Provide the [X, Y] coordinate of the cell's center where the given text is located.  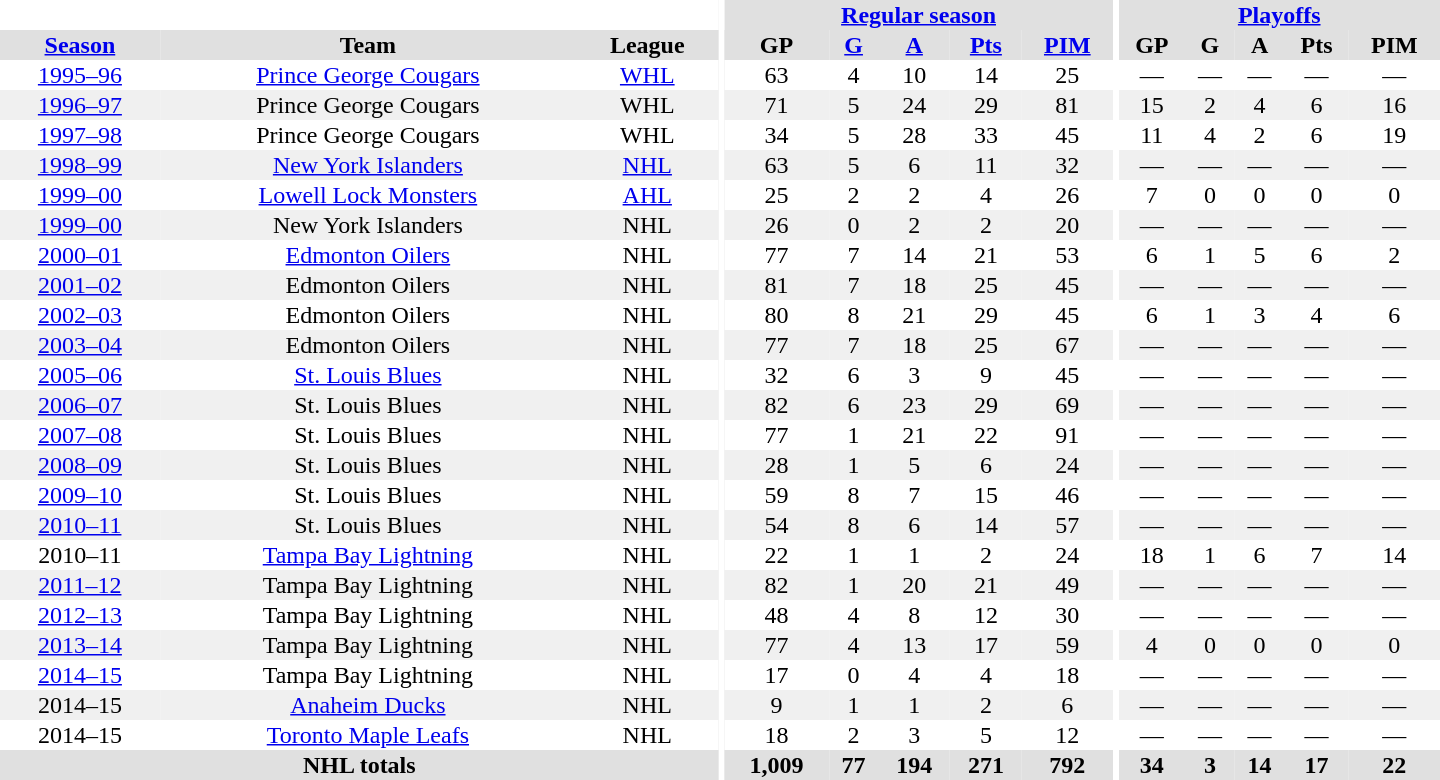
2008–09 [80, 465]
Regular season [918, 15]
49 [1068, 585]
Anaheim Ducks [368, 705]
33 [986, 135]
2013–14 [80, 645]
2012–13 [80, 615]
271 [986, 765]
46 [1068, 495]
Toronto Maple Leafs [368, 735]
1996–97 [80, 105]
194 [914, 765]
69 [1068, 405]
2003–04 [80, 345]
54 [776, 525]
2005–06 [80, 375]
Playoffs [1279, 15]
2000–01 [80, 255]
2006–07 [80, 405]
48 [776, 615]
67 [1068, 345]
80 [776, 315]
Team [368, 45]
Lowell Lock Monsters [368, 195]
2007–08 [80, 435]
91 [1068, 435]
19 [1394, 135]
23 [914, 405]
NHL totals [360, 765]
1,009 [776, 765]
1997–98 [80, 135]
2009–10 [80, 495]
71 [776, 105]
10 [914, 75]
2002–03 [80, 315]
1998–99 [80, 165]
57 [1068, 525]
2001–02 [80, 285]
AHL [648, 195]
16 [1394, 105]
53 [1068, 255]
1995–96 [80, 75]
30 [1068, 615]
792 [1068, 765]
League [648, 45]
2011–12 [80, 585]
Season [80, 45]
13 [914, 645]
